Identify which cell holds the provided text, then report its [x, y] central coordinate. 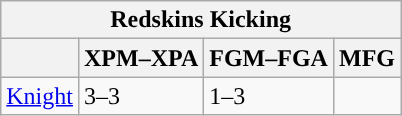
XPM–XPA [140, 58]
1–3 [269, 96]
MFG [366, 58]
Redskins Kicking [201, 20]
FGM–FGA [269, 58]
3–3 [140, 96]
Knight [40, 96]
